Extract the [X, Y] coordinate from the center of the cell holding the provided text.  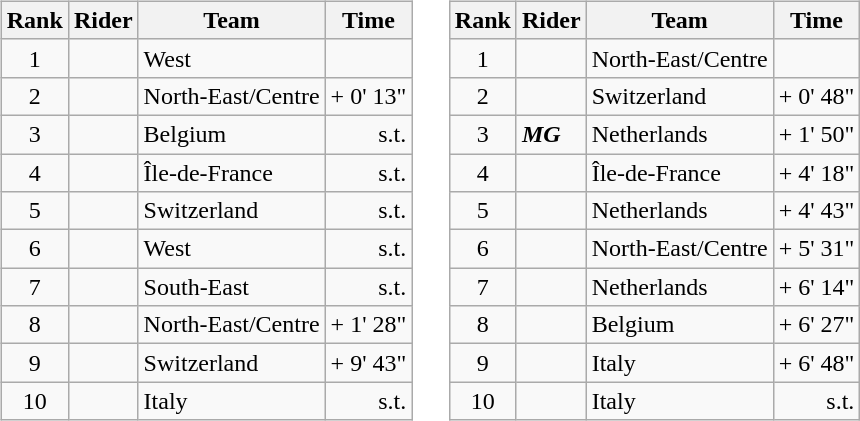
+ 6' 14" [816, 287]
+ 6' 27" [816, 325]
MG [551, 134]
+ 5' 31" [816, 249]
+ 1' 50" [816, 134]
+ 1' 28" [368, 325]
+ 0' 13" [368, 96]
+ 4' 18" [816, 173]
+ 0' 48" [816, 96]
+ 6' 48" [816, 363]
+ 9' 43" [368, 363]
South-East [232, 287]
+ 4' 43" [816, 211]
